Return the (X, Y) coordinate for the center point of the cell that contains the specified text.  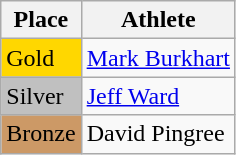
Silver (41, 96)
Bronze (41, 134)
Athlete (158, 20)
Mark Burkhart (158, 58)
Gold (41, 58)
Jeff Ward (158, 96)
David Pingree (158, 134)
Place (41, 20)
